Pinpoint the cell where the given text exists, returning its [x, y] midpoint coordinate. 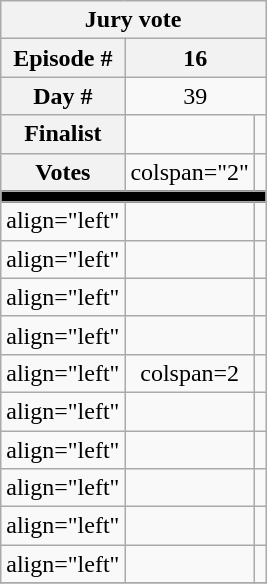
Day # [63, 96]
Episode # [63, 58]
colspan=2 [190, 373]
colspan="2" [190, 172]
Jury vote [134, 20]
39 [196, 96]
Votes [63, 172]
16 [196, 58]
Finalist [63, 134]
